Extract the [X, Y] coordinate from the center of the cell holding the provided text.  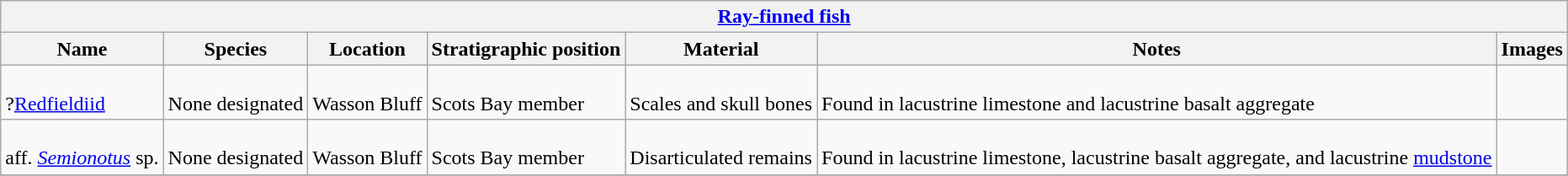
Scales and skull bones [721, 93]
Location [367, 49]
Name [82, 49]
Disarticulated remains [721, 147]
aff. Semionotus sp. [82, 147]
Found in lacustrine limestone, lacustrine basalt aggregate, and lacustrine mudstone [1157, 147]
?Redfieldiid [82, 93]
Notes [1157, 49]
Stratigraphic position [526, 49]
Found in lacustrine limestone and lacustrine basalt aggregate [1157, 93]
Material [721, 49]
Ray-finned fish [784, 17]
Images [1532, 49]
Species [236, 49]
